Extract the [X, Y] coordinate from the center of the cell holding the provided text.  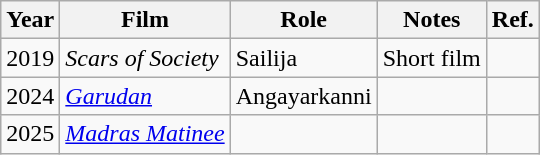
Scars of Society [145, 58]
Film [145, 20]
Short film [432, 58]
Role [304, 20]
Ref. [512, 20]
Year [30, 20]
Madras Matinee [145, 134]
2025 [30, 134]
2024 [30, 96]
Notes [432, 20]
Garudan [145, 96]
Angayarkanni [304, 96]
Sailija [304, 58]
2019 [30, 58]
